Detect which cell encompasses the target text, then output its (X, Y) center coordinate. 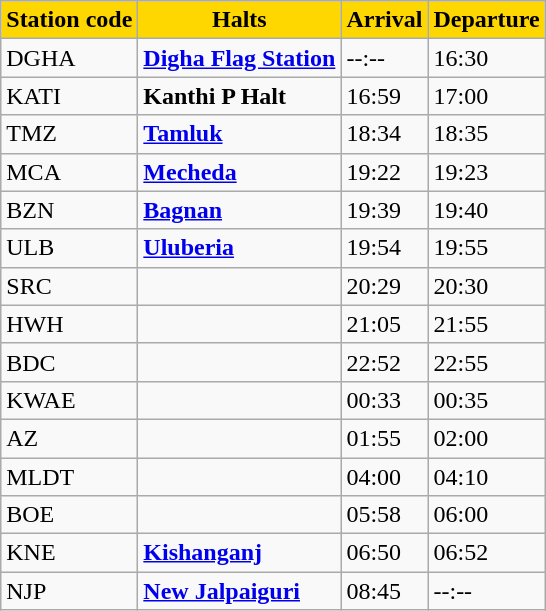
01:55 (384, 438)
Mecheda (240, 172)
Uluberia (240, 248)
06:52 (486, 553)
00:33 (384, 400)
Halts (240, 20)
MCA (70, 172)
Station code (70, 20)
20:29 (384, 286)
18:35 (486, 134)
05:58 (384, 515)
Bagnan (240, 210)
HWH (70, 324)
20:30 (486, 286)
22:55 (486, 362)
19:55 (486, 248)
DGHA (70, 58)
17:00 (486, 96)
Arrival (384, 20)
02:00 (486, 438)
TMZ (70, 134)
19:39 (384, 210)
06:50 (384, 553)
Departure (486, 20)
Kishanganj (240, 553)
New Jalpaiguri (240, 591)
BDC (70, 362)
06:00 (486, 515)
Kanthi P Halt (240, 96)
AZ (70, 438)
KNE (70, 553)
22:52 (384, 362)
21:55 (486, 324)
NJP (70, 591)
04:00 (384, 477)
19:40 (486, 210)
SRC (70, 286)
08:45 (384, 591)
MLDT (70, 477)
Digha Flag Station (240, 58)
BOE (70, 515)
KWAE (70, 400)
04:10 (486, 477)
21:05 (384, 324)
KATI (70, 96)
ULB (70, 248)
19:23 (486, 172)
16:30 (486, 58)
Tamluk (240, 134)
19:54 (384, 248)
16:59 (384, 96)
00:35 (486, 400)
BZN (70, 210)
18:34 (384, 134)
19:22 (384, 172)
